Detect which cell encompasses the target text, then output its (x, y) center coordinate. 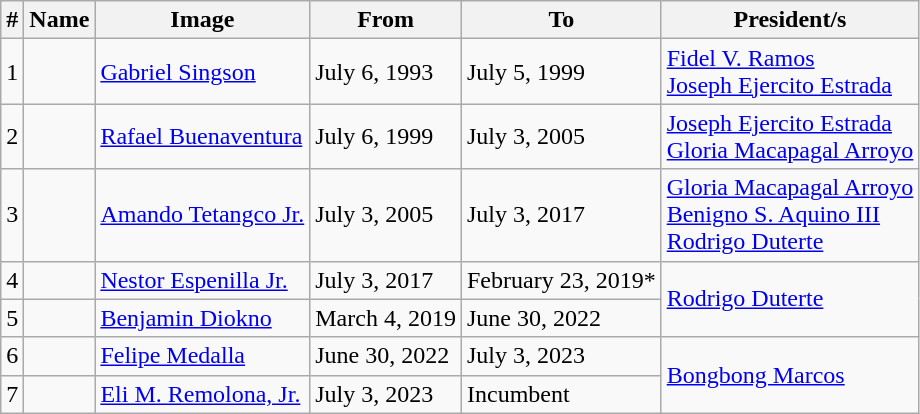
July 6, 1993 (386, 72)
Gloria Macapagal Arroyo Benigno S. Aquino IIIRodrigo Duterte (790, 215)
5 (12, 318)
3 (12, 215)
Rodrigo Duterte (790, 299)
Felipe Medalla (202, 356)
Incumbent (561, 394)
Benjamin Diokno (202, 318)
Nestor Espenilla Jr. (202, 280)
Joseph Ejercito EstradaGloria Macapagal Arroyo (790, 136)
President/s (790, 20)
July 6, 1999 (386, 136)
February 23, 2019* (561, 280)
Rafael Buenaventura (202, 136)
6 (12, 356)
2 (12, 136)
Image (202, 20)
# (12, 20)
Amando Tetangco Jr. (202, 215)
From (386, 20)
7 (12, 394)
1 (12, 72)
Eli M. Remolona, Jr. (202, 394)
4 (12, 280)
March 4, 2019 (386, 318)
July 5, 1999 (561, 72)
Gabriel Singson (202, 72)
Name (60, 20)
To (561, 20)
Bongbong Marcos (790, 375)
Fidel V. RamosJoseph Ejercito Estrada (790, 72)
